Return (X, Y) of the center of cell containing provided text 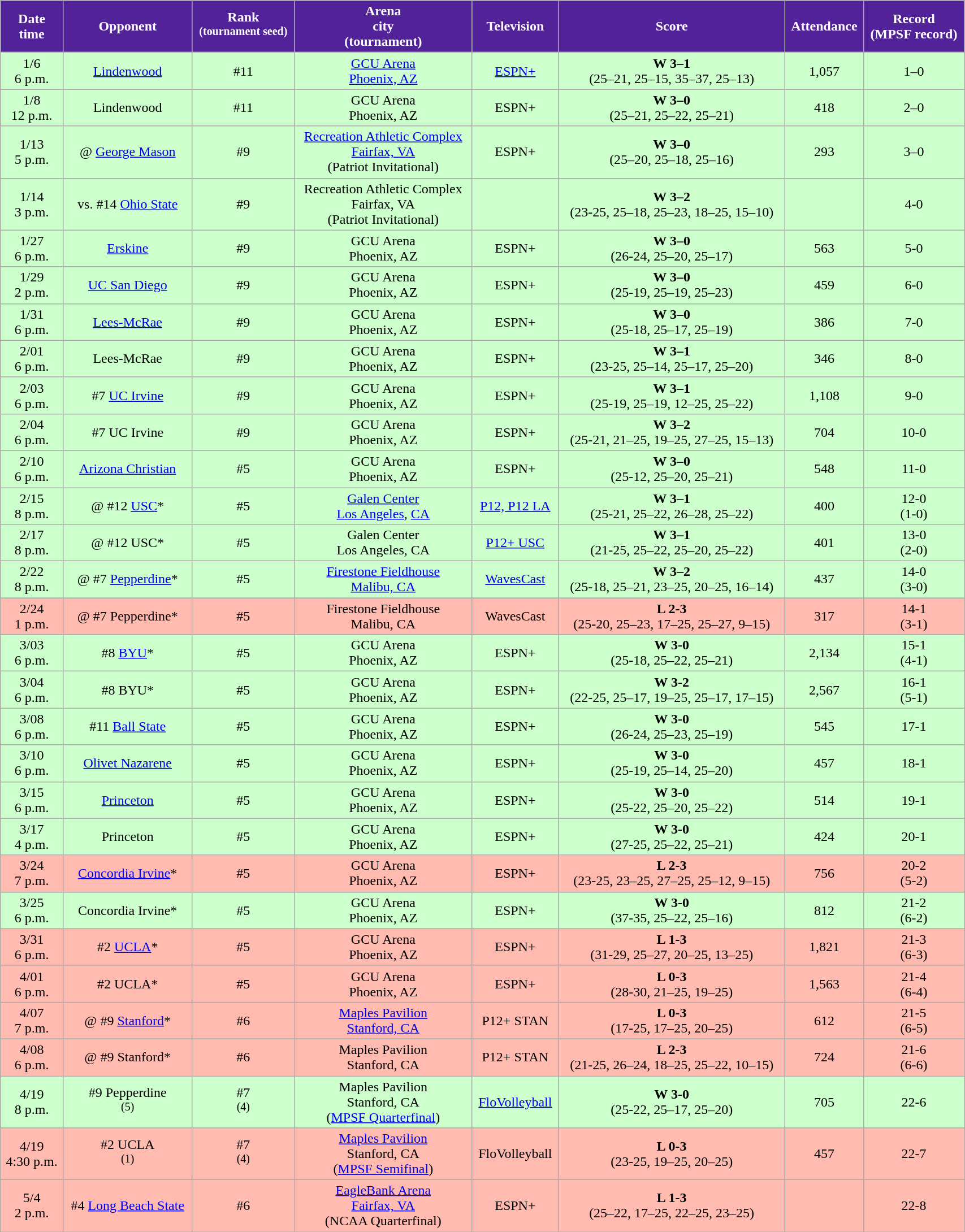
Rank(tournament seed) (243, 27)
2/016 p.m. (32, 358)
#2 UCLA(1) (128, 1154)
W 3-0(25-22, 25–20, 25–22) (672, 800)
8-0 (914, 358)
W 3-0(27-25, 25–22, 25–21) (672, 836)
Television (516, 27)
Datetime (32, 27)
317 (824, 616)
21-2(6-2) (914, 910)
1/316 p.m. (32, 322)
756 (824, 874)
W 3–1(23-25, 25–14, 25–17, 25–20) (672, 358)
W 3–1(25–21, 25–15, 35–37, 25–13) (672, 71)
W 3-0(37-35, 25–22, 25–16) (672, 910)
1/292 p.m. (32, 285)
15-1(4-1) (914, 653)
548 (824, 469)
Arizona Christian (128, 469)
1,563 (824, 983)
Score (672, 27)
13-0(2-0) (914, 543)
Record(MPSF record) (914, 27)
563 (824, 249)
W 3–0(26-24, 25–20, 25–17) (672, 249)
2/036 p.m. (32, 396)
1–0 (914, 71)
W 3-0(26-24, 25–23, 25–19) (672, 727)
L 0-3(28-30, 21–25, 19–25) (672, 983)
P12+ USC (516, 543)
2/178 p.m. (32, 543)
2,134 (824, 653)
14-0(3-0) (914, 580)
4/077 p.m. (32, 1021)
418 (824, 107)
Attendance (824, 27)
W 3–1(25-21, 25–22, 26–28, 25–22) (672, 505)
705 (824, 1102)
1,108 (824, 396)
12-0(1-0) (914, 505)
3/036 p.m. (32, 653)
3/086 p.m. (32, 727)
2/241 p.m. (32, 616)
vs. #14 Ohio State (128, 204)
Arenacity(tournament) (383, 27)
W 3–1(21-25, 25–22, 25–20, 25–22) (672, 543)
21-5(6-5) (914, 1021)
812 (824, 910)
20-2(5-2) (914, 874)
3/106 p.m. (32, 763)
545 (824, 727)
22-6 (914, 1102)
3/174 p.m. (32, 836)
1/66 p.m. (32, 71)
Maples PavilionStanford, CA(MPSF Quarterfinal) (383, 1102)
W 3-0(25-18, 25–22, 25–21) (672, 653)
3/046 p.m. (32, 689)
W 3–0(25-12, 25–20, 25–21) (672, 469)
L 1-3(25–22, 17–25, 22–25, 23–25) (672, 1206)
L 0-3(17-25, 17–25, 20–25) (672, 1021)
386 (824, 322)
16-1(5-1) (914, 689)
L 1-3(31-29, 25–27, 20–25, 13–25) (672, 947)
21-3(6-3) (914, 947)
293 (824, 152)
W 3–2(25-21, 21–25, 19–25, 27–25, 15–13) (672, 432)
2–0 (914, 107)
401 (824, 543)
#9 Pepperdine(5) (128, 1102)
1/143 p.m. (32, 204)
UC San Diego (128, 285)
2/106 p.m. (32, 469)
3/256 p.m. (32, 910)
W 3-0(25-19, 25–14, 25–20) (672, 763)
459 (824, 285)
6-0 (914, 285)
W 3-0(25-22, 25–17, 25–20) (672, 1102)
1,821 (824, 947)
W 3–0(25–20, 25–18, 25–16) (672, 152)
2/158 p.m. (32, 505)
437 (824, 580)
22-7 (914, 1154)
21-4(6-4) (914, 983)
1/135 p.m. (32, 152)
4/198 p.m. (32, 1102)
3/247 p.m. (32, 874)
10-0 (914, 432)
W 3–0(25–21, 25–22, 25–21) (672, 107)
2,567 (824, 689)
5/42 p.m. (32, 1206)
W 3–2(25-18, 25–21, 23–25, 20–25, 16–14) (672, 580)
4-0 (914, 204)
3/316 p.m. (32, 947)
L 2-3(23-25, 23–25, 27–25, 25–12, 9–15) (672, 874)
1/812 p.m. (32, 107)
22-8 (914, 1206)
#11 Ball State (128, 727)
2/228 p.m. (32, 580)
3/156 p.m. (32, 800)
Erskine (128, 249)
L 2-3(25-20, 25–23, 17–25, 25–27, 9–15) (672, 616)
14-1(3-1) (914, 616)
5-0 (914, 249)
W 3–2(23-25, 25–18, 25–23, 18–25, 15–10) (672, 204)
4/086 p.m. (32, 1057)
Opponent (128, 27)
17-1 (914, 727)
18-1 (914, 763)
612 (824, 1021)
#4 Long Beach State (128, 1206)
400 (824, 505)
2/046 p.m. (32, 432)
1/276 p.m. (32, 249)
@ George Mason (128, 152)
W 3-2(22-25, 25–17, 19–25, 25–17, 17–15) (672, 689)
9-0 (914, 396)
704 (824, 432)
7-0 (914, 322)
20-1 (914, 836)
514 (824, 800)
EagleBank ArenaFairfax, VA(NCAA Quarterfinal) (383, 1206)
Olivet Nazarene (128, 763)
724 (824, 1057)
3–0 (914, 152)
424 (824, 836)
Maples PavilionStanford, CA(MPSF Semifinal) (383, 1154)
W 3–1(25-19, 25–19, 12–25, 25–22) (672, 396)
19-1 (914, 800)
W 3–0(25-18, 25–17, 25–19) (672, 322)
4/016 p.m. (32, 983)
346 (824, 358)
21-6(6-6) (914, 1057)
L 0-3(23-25, 19–25, 20–25) (672, 1154)
P12, P12 LA (516, 505)
L 2-3(21-25, 26–24, 18–25, 25–22, 10–15) (672, 1057)
11-0 (914, 469)
4/194:30 p.m. (32, 1154)
1,057 (824, 71)
W 3–0(25-19, 25–19, 25–23) (672, 285)
